Locate the cell with the specified text and output its (x, y) center coordinate. 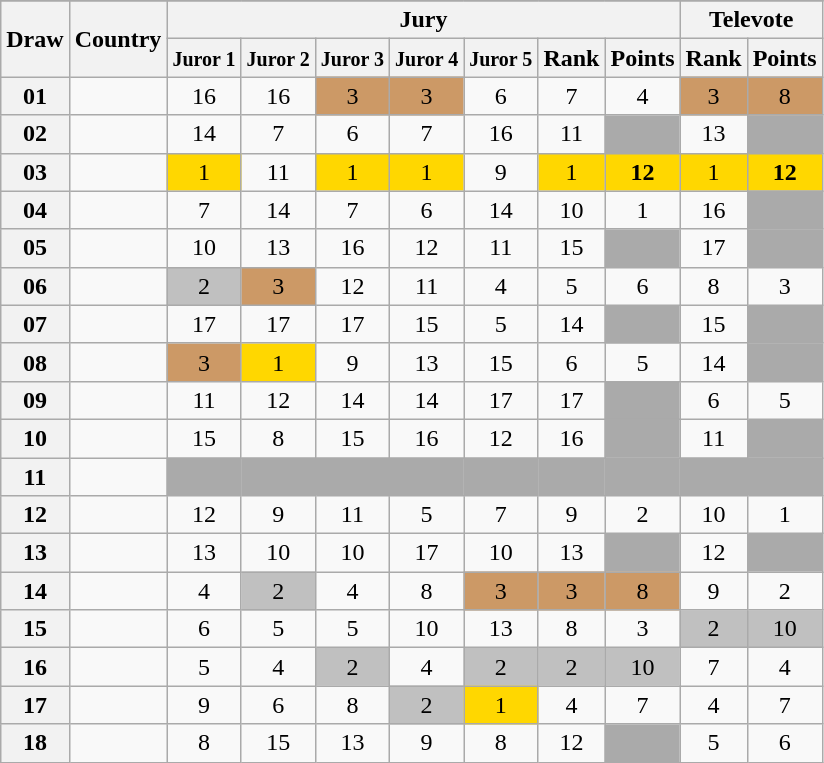
Juror 2 (278, 58)
01 (35, 96)
02 (35, 134)
Country (118, 39)
Draw (35, 39)
05 (35, 248)
18 (35, 743)
Juror 5 (501, 58)
Televote (751, 20)
06 (35, 286)
04 (35, 210)
Jury (424, 20)
08 (35, 362)
09 (35, 400)
Juror 3 (352, 58)
03 (35, 172)
Juror 4 (426, 58)
Juror 1 (204, 58)
07 (35, 324)
